Return the (X, Y) coordinate for the center point of the cell that contains the specified text.  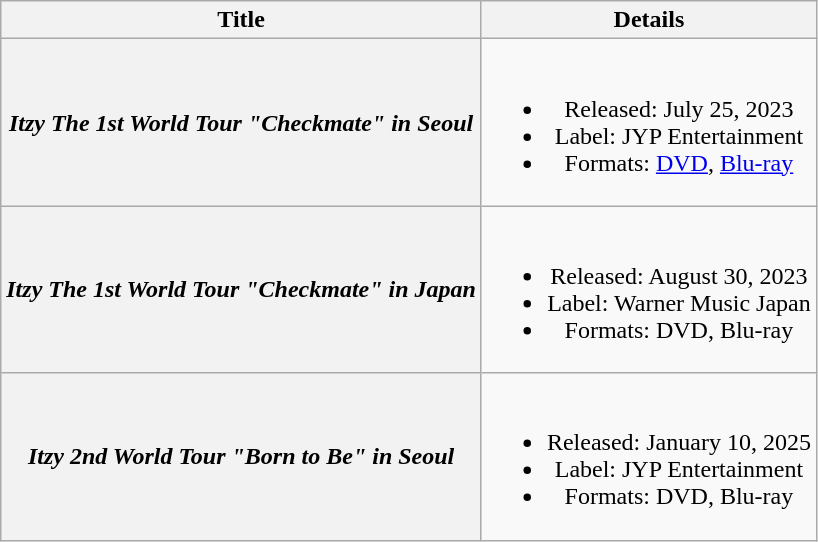
Details (648, 20)
Released: July 25, 2023Label: JYP EntertainmentFormats: DVD, Blu-ray (648, 122)
Title (242, 20)
Itzy The 1st World Tour "Checkmate" in Japan (242, 290)
Released: January 10, 2025Label: JYP EntertainmentFormats: DVD, Blu-ray (648, 456)
Itzy 2nd World Tour "Born to Be" in Seoul (242, 456)
Released: August 30, 2023Label: Warner Music JapanFormats: DVD, Blu-ray (648, 290)
Itzy The 1st World Tour "Checkmate" in Seoul (242, 122)
